Return (x, y) of the center of cell containing provided text 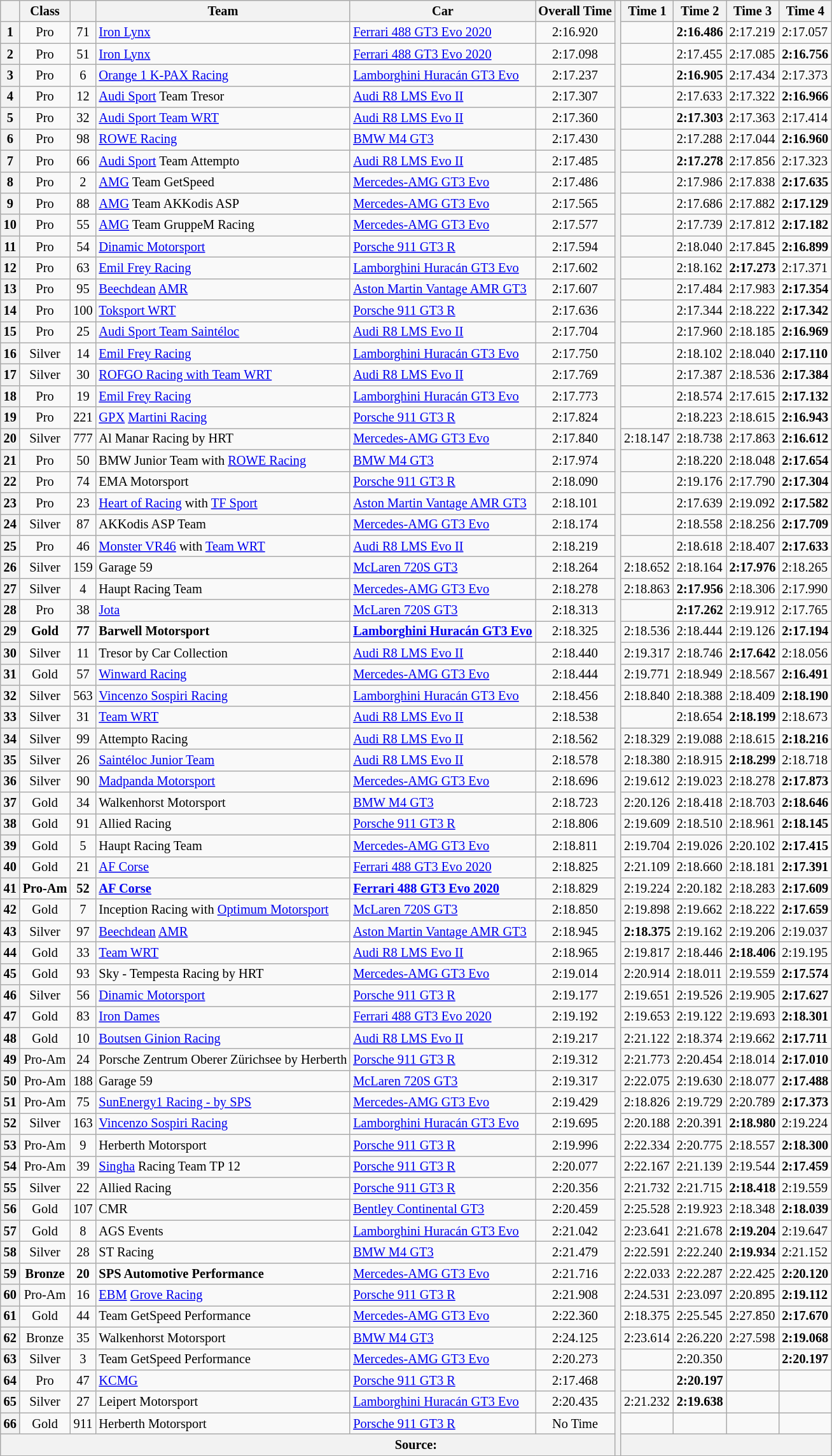
77 (83, 631)
2:17.824 (575, 418)
2:19.996 (575, 1145)
93 (83, 974)
2:18.850 (575, 910)
No Time (575, 1424)
2:19.204 (753, 1231)
2:17.262 (700, 610)
98 (83, 139)
2:19.729 (700, 1102)
Time 2 (700, 11)
2:17.686 (700, 203)
Inception Racing with Optimum Motorsport (223, 910)
2:17.010 (805, 1060)
BMW Junior Team with ROWE Racing (223, 460)
2:18.348 (753, 1209)
2:19.088 (700, 739)
2:18.738 (700, 439)
2:17.307 (575, 97)
2:19.771 (648, 675)
2:22.334 (648, 1145)
2:18.299 (753, 760)
2:16.943 (805, 418)
2:19.695 (575, 1123)
EBM Grove Racing (223, 1295)
2:18.965 (575, 952)
2:18.456 (575, 696)
221 (83, 418)
2:20.391 (700, 1123)
2:17.430 (575, 139)
2:17.574 (805, 974)
2:21.732 (648, 1188)
SunEnergy1 Racing - by SPS (223, 1102)
2:17.219 (753, 32)
2:17.182 (805, 225)
2:24.125 (575, 1338)
2:18.265 (805, 567)
2:17.044 (753, 139)
Saintéloc Junior Team (223, 760)
2:20.188 (648, 1123)
Orange 1 K-PAX Racing (223, 75)
2:18.306 (753, 589)
Boutsen Ginion Racing (223, 1038)
42 (10, 910)
2:17.434 (753, 75)
2:20.182 (700, 888)
2:18.300 (805, 1145)
2:17.486 (575, 182)
2:16.969 (805, 332)
2:19.126 (753, 631)
2:18.011 (700, 974)
43 (10, 931)
2:17.098 (575, 54)
2:17.990 (805, 589)
2:22.287 (700, 1274)
2:19.176 (700, 482)
Audi Sport Team WRT (223, 118)
37 (10, 803)
Monster VR46 with Team WRT (223, 546)
2:18.446 (700, 952)
2:17.974 (575, 460)
2:21.715 (700, 1188)
2:18.223 (700, 418)
99 (83, 739)
2:18.409 (753, 696)
2:18.646 (805, 803)
45 (10, 974)
2:18.145 (805, 824)
2:19.429 (575, 1102)
2:17.882 (753, 203)
2:19.651 (648, 996)
2:17.983 (753, 289)
2:18.654 (700, 717)
2:17.615 (753, 396)
2:17.371 (805, 268)
2:19.630 (700, 1081)
2:21.232 (648, 1402)
2:19.638 (700, 1402)
2:19.526 (700, 996)
2:18.077 (753, 1081)
2:19.905 (753, 996)
Sky - Tempesta Racing by HRT (223, 974)
2:19.934 (753, 1252)
2:17.960 (700, 332)
Audi Sport Team Tresor (223, 97)
2:16.899 (805, 247)
2:16.756 (805, 54)
2:19.162 (700, 931)
911 (83, 1424)
2:23.097 (700, 1295)
2:18.538 (575, 717)
2:22.360 (575, 1316)
2:18.101 (575, 503)
87 (83, 525)
2:18.660 (700, 867)
AMG Team GetSpeed (223, 182)
2:16.491 (805, 675)
2:21.908 (575, 1295)
64 (10, 1380)
40 (10, 867)
2:17.384 (805, 374)
Barwell Motorsport (223, 631)
2:18.826 (648, 1102)
2:18.102 (700, 354)
75 (83, 1102)
2:19.014 (575, 974)
2:18.374 (700, 1038)
2:17.194 (805, 631)
2:17.873 (805, 781)
2:18.256 (753, 525)
2:25.545 (700, 1316)
2:26.220 (700, 1338)
2:20.273 (575, 1359)
2:22.075 (648, 1081)
17 (10, 374)
2:16.486 (700, 32)
2:17.303 (700, 118)
2:20.914 (648, 974)
2:18.980 (753, 1123)
48 (10, 1038)
777 (83, 439)
2:17.711 (805, 1038)
2:19.912 (753, 610)
2:22.167 (648, 1167)
2:17.363 (753, 118)
61 (10, 1316)
2:17.273 (753, 268)
2:18.216 (805, 739)
2:17.739 (700, 225)
2:19.122 (700, 1017)
2:20.454 (700, 1060)
AMG Team AKKodis ASP (223, 203)
2:19.195 (805, 952)
95 (83, 289)
2:19.217 (575, 1038)
Al Manar Racing by HRT (223, 439)
2:17.636 (575, 311)
2:18.329 (648, 739)
2:18.380 (648, 760)
2:17.304 (805, 482)
2:17.845 (753, 247)
2:18.673 (805, 717)
2:20.077 (575, 1167)
107 (83, 1209)
2:17.704 (575, 332)
2:18.949 (700, 675)
2:17.342 (805, 311)
2:21.122 (648, 1038)
2:18.090 (575, 482)
Porsche Zentrum Oberer Zürichsee by Herberth (223, 1060)
90 (83, 781)
Iron Dames (223, 1017)
AKKodis ASP Team (223, 525)
2:17.790 (753, 482)
2:18.190 (805, 696)
2:22.033 (648, 1274)
2:18.863 (648, 589)
2:20.356 (575, 1188)
2:21.716 (575, 1274)
2:17.360 (575, 118)
Bentley Continental GT3 (443, 1209)
2:17.635 (805, 182)
Car (443, 11)
Singha Racing Team TP 12 (223, 1167)
15 (10, 332)
Time 4 (805, 11)
83 (83, 1017)
2:18.162 (700, 268)
2:17.057 (805, 32)
2:19.206 (753, 931)
100 (83, 311)
2:17.344 (700, 311)
2:17.485 (575, 161)
2:18.440 (575, 653)
2:18.578 (575, 760)
2:17.838 (753, 182)
2:17.750 (575, 354)
Attempto Racing (223, 739)
KCMG (223, 1380)
2:18.557 (753, 1145)
88 (83, 203)
2:18.039 (805, 1209)
13 (10, 289)
2:18.723 (575, 803)
2:18.703 (753, 803)
2:27.598 (753, 1338)
2:18.283 (753, 888)
2:18.945 (575, 931)
2:18.147 (648, 439)
29 (10, 631)
2:20.895 (753, 1295)
2:17.976 (753, 567)
2:18.718 (805, 760)
2:20.435 (575, 1402)
2:17.639 (700, 503)
2:19.653 (648, 1017)
2:17.773 (575, 396)
Jota (223, 610)
2:17.132 (805, 396)
2:17.488 (805, 1081)
59 (10, 1274)
2:19.177 (575, 996)
2:21.678 (700, 1231)
2:20.102 (753, 846)
159 (83, 567)
2:19.023 (700, 781)
563 (83, 696)
2:19.693 (753, 1017)
2:17.670 (805, 1316)
2:20.789 (753, 1102)
2:18.264 (575, 567)
65 (10, 1402)
2:18.574 (700, 396)
2:18.618 (700, 546)
2:18.961 (753, 824)
2:19.112 (805, 1295)
Leipert Motorsport (223, 1402)
49 (10, 1060)
2:17.956 (700, 589)
GPX Martini Racing (223, 418)
2:20.350 (700, 1359)
2:19.544 (753, 1167)
2:21.042 (575, 1231)
EMA Motorsport (223, 482)
2:18.696 (575, 781)
2:18.181 (753, 867)
53 (10, 1145)
Time 3 (753, 11)
2:19.647 (805, 1231)
2:19.026 (700, 846)
2:18.313 (575, 610)
2:17.288 (700, 139)
2:17.459 (805, 1167)
2:21.139 (700, 1167)
36 (10, 781)
ST Racing (223, 1252)
2:17.812 (753, 225)
2:19.923 (700, 1209)
2:18.825 (575, 867)
2:17.627 (805, 996)
2:18.652 (648, 567)
2:22.591 (648, 1252)
2:17.840 (575, 439)
2:21.152 (805, 1252)
2:21.479 (575, 1252)
2:17.278 (700, 161)
2:17.582 (805, 503)
2:17.484 (700, 289)
AMG Team GruppeM Racing (223, 225)
2:17.129 (805, 203)
2:18.174 (575, 525)
2:18.558 (700, 525)
Time 1 (648, 11)
2:23.614 (648, 1338)
Winward Racing (223, 675)
2:18.301 (805, 1017)
2:22.425 (753, 1274)
18 (10, 396)
2:18.406 (753, 952)
71 (83, 32)
2:17.565 (575, 203)
2:18.048 (753, 460)
2:18.325 (575, 631)
2:19.704 (648, 846)
2:17.323 (805, 161)
2:18.199 (753, 717)
2:17.387 (700, 374)
2:17.110 (805, 354)
2:24.531 (648, 1295)
2:19.068 (805, 1338)
2:18.562 (575, 739)
2:17.354 (805, 289)
2:17.863 (753, 439)
2:20.120 (805, 1274)
2:18.219 (575, 546)
2:17.769 (575, 374)
2:17.468 (575, 1380)
2:17.577 (575, 225)
2:18.510 (700, 824)
163 (83, 1123)
2:17.415 (805, 846)
2:18.746 (700, 653)
Toksport WRT (223, 311)
Audi Sport Team Attempto (223, 161)
2:18.915 (700, 760)
Heart of Racing with TF Sport (223, 503)
2:19.312 (575, 1060)
2:17.455 (700, 54)
AGS Events (223, 1231)
2:19.192 (575, 1017)
2:18.811 (575, 846)
Audi Sport Team Saintéloc (223, 332)
2:17.642 (753, 653)
2:27.850 (753, 1316)
Class (45, 11)
2:18.806 (575, 824)
91 (83, 824)
2:18.567 (753, 675)
2:18.014 (753, 1060)
60 (10, 1295)
2:25.528 (648, 1209)
2:21.773 (648, 1060)
2:19.898 (648, 910)
2:17.607 (575, 289)
ROFGO Racing with Team WRT (223, 374)
2:20.775 (700, 1145)
2:16.960 (805, 139)
62 (10, 1338)
2:18.164 (700, 567)
2:20.459 (575, 1209)
Overall Time (575, 11)
2:17.856 (753, 161)
2:20.126 (648, 803)
2:17.659 (805, 910)
CMR (223, 1209)
2:17.609 (805, 888)
1 (10, 32)
2:17.709 (805, 525)
2:23.641 (648, 1231)
2:18.829 (575, 888)
2:17.237 (575, 75)
2:17.085 (753, 54)
SPS Automotive Performance (223, 1274)
97 (83, 931)
2:19.609 (648, 824)
2:16.920 (575, 32)
2:16.612 (805, 439)
2:17.322 (753, 97)
2:19.817 (648, 952)
2:18.220 (700, 460)
74 (83, 482)
2:16.966 (805, 97)
2:17.765 (805, 610)
2:19.612 (648, 781)
2:17.594 (575, 247)
2:18.407 (753, 546)
2:17.602 (575, 268)
2:19.037 (805, 931)
Madpanda Motorsport (223, 781)
2:21.109 (648, 867)
Team (223, 11)
2:22.240 (700, 1252)
2:17.414 (805, 118)
2:18.185 (753, 332)
58 (10, 1252)
Tresor by Car Collection (223, 653)
2:18.388 (700, 696)
188 (83, 1081)
41 (10, 888)
2:17.986 (700, 182)
ROWE Racing (223, 139)
2:19.092 (753, 503)
2:16.905 (700, 75)
2:17.654 (805, 460)
2:18.056 (805, 653)
2:17.391 (805, 867)
2:18.840 (648, 696)
Source: (416, 1445)
